Identify which cell holds the provided text, then report its (X, Y) central coordinate. 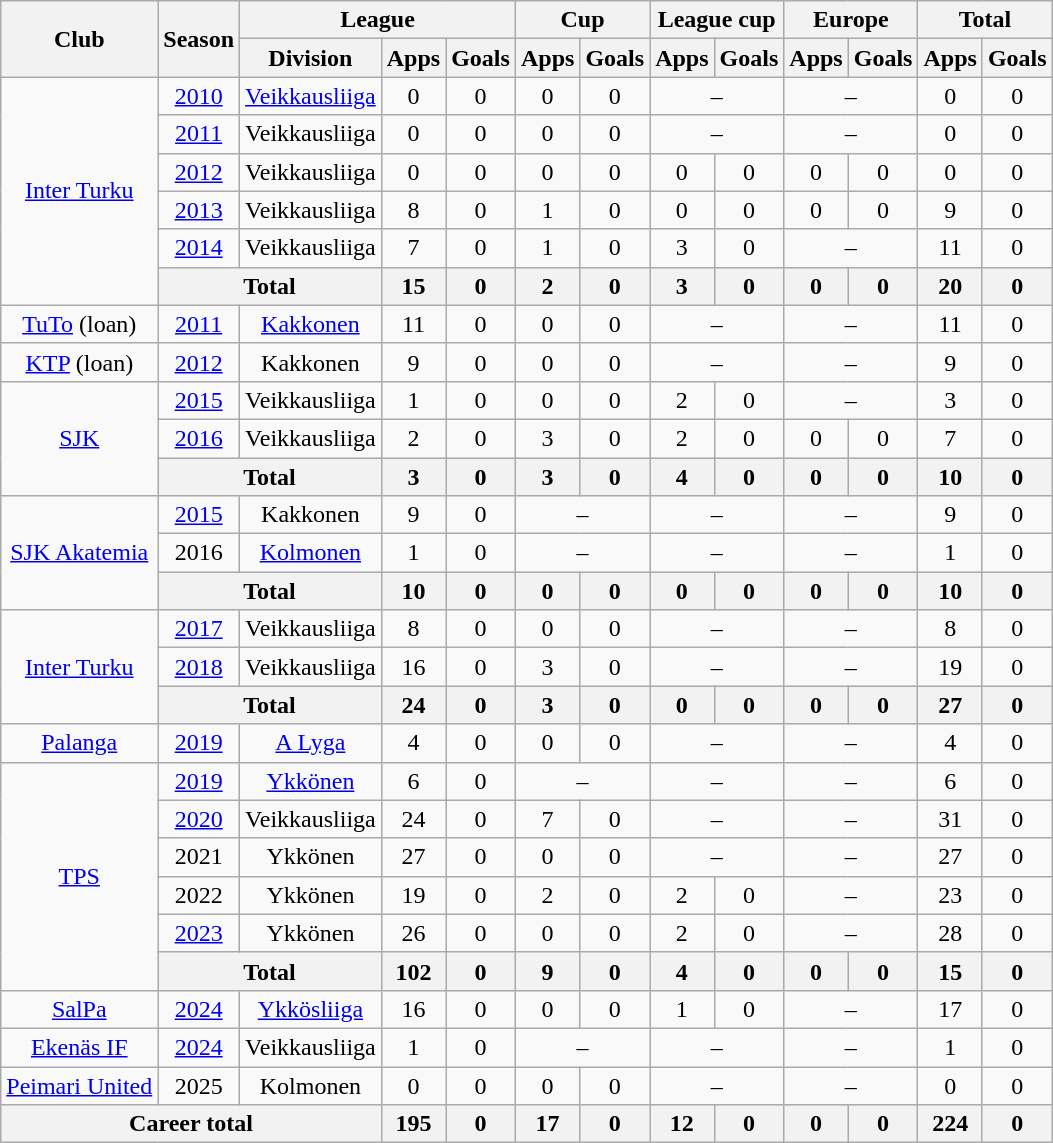
TPS (80, 876)
A Lyga (311, 743)
195 (413, 1124)
26 (413, 933)
2018 (199, 667)
KTP (loan) (80, 362)
2013 (199, 210)
TuTo (loan) (80, 324)
2021 (199, 857)
Division (311, 58)
Peimari United (80, 1085)
Club (80, 39)
2022 (199, 895)
102 (413, 971)
12 (682, 1124)
Ykkösliiga (311, 1009)
Career total (191, 1124)
SJK Akatemia (80, 553)
SalPa (80, 1009)
28 (950, 933)
2010 (199, 96)
Ekenäs IF (80, 1047)
Season (199, 39)
League (378, 20)
2017 (199, 629)
SJK (80, 438)
Palanga (80, 743)
2023 (199, 933)
2020 (199, 819)
Cup (582, 20)
23 (950, 895)
20 (950, 286)
31 (950, 819)
224 (950, 1124)
Europe (851, 20)
2014 (199, 248)
2025 (199, 1085)
League cup (717, 20)
